From the cell containing the given text, extract its center point as [X, Y] coordinate. 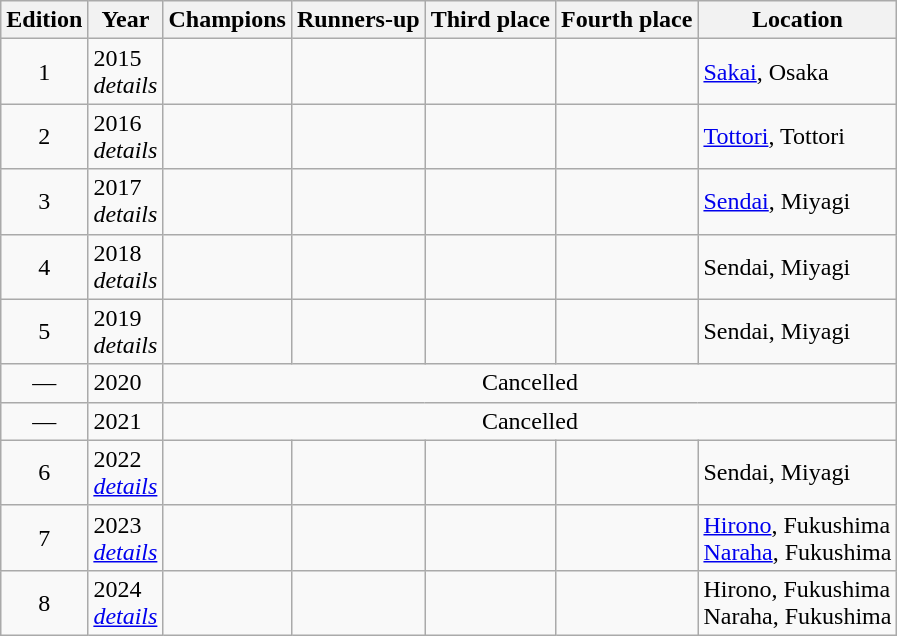
1 [44, 72]
Tottori, Tottori [798, 136]
4 [44, 266]
7 [44, 538]
2016 details [126, 136]
Champions [227, 20]
Third place [490, 20]
Year [126, 20]
2015 details [126, 72]
2 [44, 136]
8 [44, 602]
2019 details [126, 332]
5 [44, 332]
Sakai, Osaka [798, 72]
Location [798, 20]
2024 details [126, 602]
Runners-up [358, 20]
2023 details [126, 538]
2022 details [126, 472]
2018 details [126, 266]
3 [44, 202]
2020 [126, 383]
Edition [44, 20]
Fourth place [627, 20]
2017 details [126, 202]
6 [44, 472]
2021 [126, 421]
